Identify which cell holds the provided text, then report its [x, y] central coordinate. 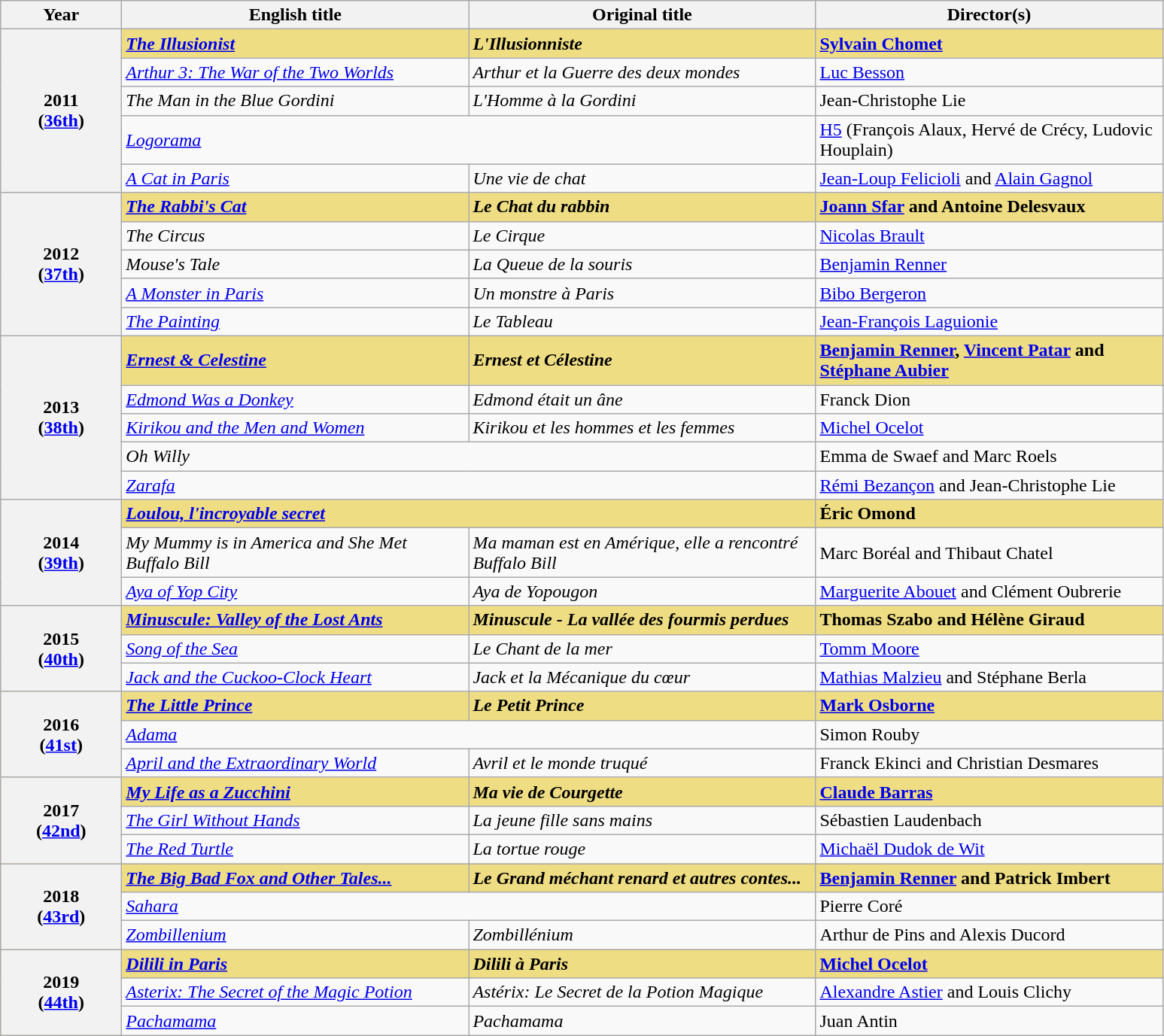
Asterix: The Secret of the Magic Potion [295, 992]
Jack and the Cuckoo-Clock Heart [295, 677]
Benjamin Renner and Patrick Imbert [989, 878]
Tomm Moore [989, 649]
Logorama [469, 140]
Franck Dion [989, 400]
The Circus [295, 235]
Joann Sfar and Antoine Delesvaux [989, 207]
Luc Besson [989, 72]
Benjamin Renner [989, 264]
Avril et le monde truqué [643, 763]
Une vie de chat [643, 178]
2013(38th) [62, 417]
The Man in the Blue Gordini [295, 101]
Kirikou et les hommes et les femmes [643, 428]
Nicolas Brault [989, 235]
2014(39th) [62, 552]
Alexandre Astier and Louis Clichy [989, 992]
Ernest et Célestine [643, 360]
La tortue rouge [643, 849]
The Rabbi's Cat [295, 207]
Pierre Coré [989, 907]
2019(44th) [62, 992]
Jean-Loup Felicioli and Alain Gagnol [989, 178]
Year [62, 15]
Kirikou and the Men and Women [295, 428]
Mouse's Tale [295, 264]
Marc Boréal and Thibaut Chatel [989, 552]
2012(37th) [62, 264]
Juan Antin [989, 1021]
Le Chant de la mer [643, 649]
L'Homme à la Gordini [643, 101]
2017(42nd) [62, 820]
Rémi Bezançon and Jean-Christophe Lie [989, 485]
Sylvain Chomet [989, 44]
Oh Willy [469, 457]
Mark Osborne [989, 706]
La jeune fille sans mains [643, 820]
Minuscule: Valley of the Lost Ants [295, 620]
Arthur et la Guerre des deux mondes [643, 72]
Zarafa [469, 485]
The Little Prince [295, 706]
Song of the Sea [295, 649]
Ma maman est en Amérique, elle a rencontré Buffalo Bill [643, 552]
Marguerite Abouet and Clément Oubrerie [989, 591]
Edmond Was a Donkey [295, 400]
Arthur 3: The War of the Two Worlds [295, 72]
Le Cirque [643, 235]
Edmond était un âne [643, 400]
Franck Ekinci and Christian Desmares [989, 763]
Aya of Yop City [295, 591]
Sahara [469, 907]
2018(43rd) [62, 907]
Éric Omond [989, 514]
Ma vie de Courgette [643, 791]
The Girl Without Hands [295, 820]
A Monster in Paris [295, 293]
My Life as a Zucchini [295, 791]
April and the Extraordinary World [295, 763]
2011(36th) [62, 111]
Dilili in Paris [295, 964]
Minuscule - La vallée des fourmis perdues [643, 620]
Dilili à Paris [643, 964]
Michaël Dudok de Wit [989, 849]
Claude Barras [989, 791]
Astérix: Le Secret de la Potion Magique [643, 992]
Jean-Christophe Lie [989, 101]
La Queue de la souris [643, 264]
Ernest & Celestine [295, 360]
The Red Turtle [295, 849]
Arthur de Pins and Alexis Ducord [989, 935]
Un monstre à Paris [643, 293]
Le Grand méchant renard et autres contes... [643, 878]
Adama [469, 734]
Zombillenium [295, 935]
Loulou, l'incroyable secret [469, 514]
Jean-François Laguionie [989, 321]
My Mummy is in America and She Met Buffalo Bill [295, 552]
Mathias Malzieu and Stéphane Berla [989, 677]
Thomas Szabo and Hélène Giraud [989, 620]
Simon Rouby [989, 734]
L'Illusionniste [643, 44]
Jack et la Mécanique du cœur [643, 677]
Original title [643, 15]
Le Tableau [643, 321]
Sébastien Laudenbach [989, 820]
Le Petit Prince [643, 706]
The Illusionist [295, 44]
The Big Bad Fox and Other Tales... [295, 878]
Bibo Bergeron [989, 293]
A Cat in Paris [295, 178]
Aya de Yopougon [643, 591]
Director(s) [989, 15]
Emma de Swaef and Marc Roels [989, 457]
Le Chat du rabbin [643, 207]
The Painting [295, 321]
2016(41st) [62, 734]
H5 (François Alaux, Hervé de Crécy, Ludovic Houplain) [989, 140]
Benjamin Renner, Vincent Patar and Stéphane Aubier [989, 360]
2015(40th) [62, 649]
Zombillénium [643, 935]
English title [295, 15]
